Capture the cell that displays the provided text and extract its [X, Y] central coordinate. 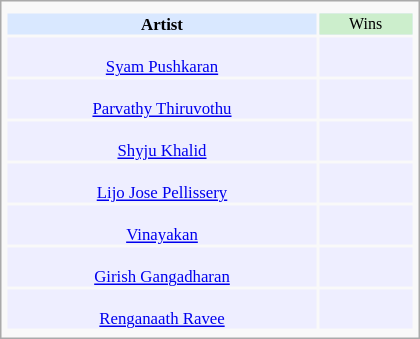
Girish Gangadharan [162, 268]
Artist [162, 24]
Lijo Jose Pellissery [162, 184]
Wins [366, 24]
Parvathy Thiruvothu [162, 100]
Vinayakan [162, 226]
Shyju Khalid [162, 142]
Renganaath Ravee [162, 310]
Syam Pushkaran [162, 58]
